Scan for the cell matching the given text and deliver its (X, Y) coordinate at center. 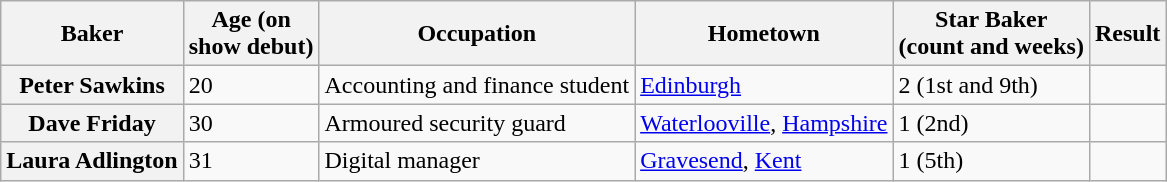
Dave Friday (92, 123)
Peter Sawkins (92, 85)
Waterlooville, Hampshire (764, 123)
20 (251, 85)
1 (5th) (991, 161)
2 (1st and 9th) (991, 85)
Laura Adlington (92, 161)
Occupation (477, 34)
Result (1127, 34)
Armoured security guard (477, 123)
30 (251, 123)
Star Baker(count and weeks) (991, 34)
1 (2nd) (991, 123)
Edinburgh (764, 85)
Digital manager (477, 161)
Baker (92, 34)
Hometown (764, 34)
Age (onshow debut) (251, 34)
31 (251, 161)
Accounting and finance student (477, 85)
Gravesend, Kent (764, 161)
